Find where the given text appears and provide that cell's center as [X, Y] coordinate. 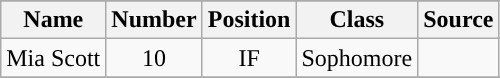
Position [249, 20]
Mia Scott [54, 58]
Sophomore [357, 58]
IF [249, 58]
Source [458, 20]
10 [154, 58]
Name [54, 20]
Number [154, 20]
Class [357, 20]
